Pinpoint the cell where the given text exists, returning its (x, y) midpoint coordinate. 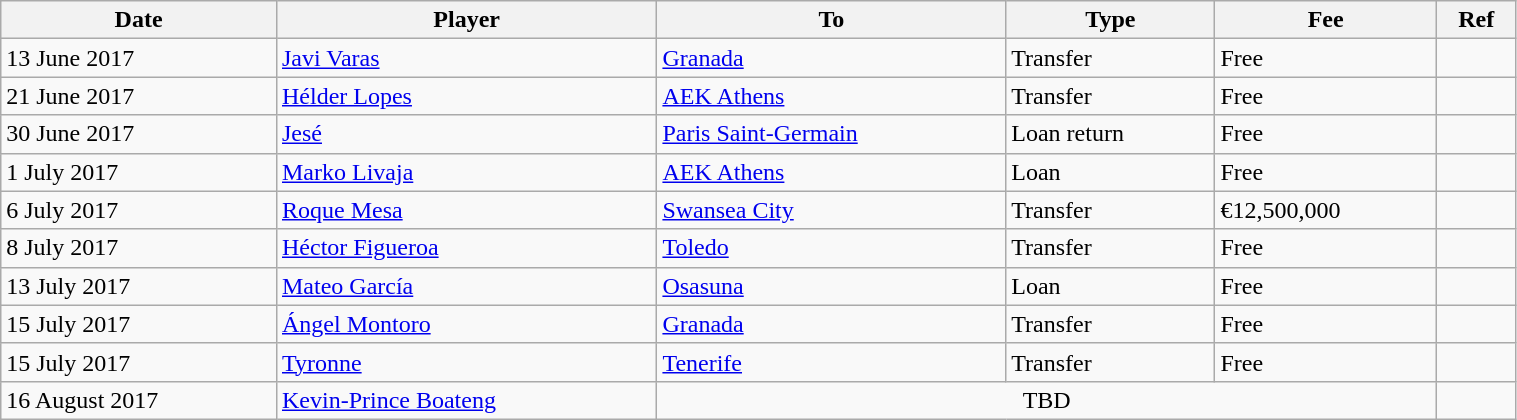
1 July 2017 (139, 172)
Jesé (466, 134)
Hélder Lopes (466, 96)
6 July 2017 (139, 210)
30 June 2017 (139, 134)
Osasuna (832, 286)
Ángel Montoro (466, 324)
Swansea City (832, 210)
Player (466, 20)
Tyronne (466, 362)
16 August 2017 (139, 400)
To (832, 20)
Date (139, 20)
Loan return (1110, 134)
Paris Saint-Germain (832, 134)
Kevin-Prince Boateng (466, 400)
Toledo (832, 248)
Héctor Figueroa (466, 248)
13 June 2017 (139, 58)
21 June 2017 (139, 96)
Ref (1476, 20)
TBD (1047, 400)
Type (1110, 20)
Fee (1326, 20)
13 July 2017 (139, 286)
€12,500,000 (1326, 210)
Roque Mesa (466, 210)
8 July 2017 (139, 248)
Javi Varas (466, 58)
Mateo García (466, 286)
Marko Livaja (466, 172)
Tenerife (832, 362)
